Return the (x, y) coordinate for the center point of the cell that contains the specified text.  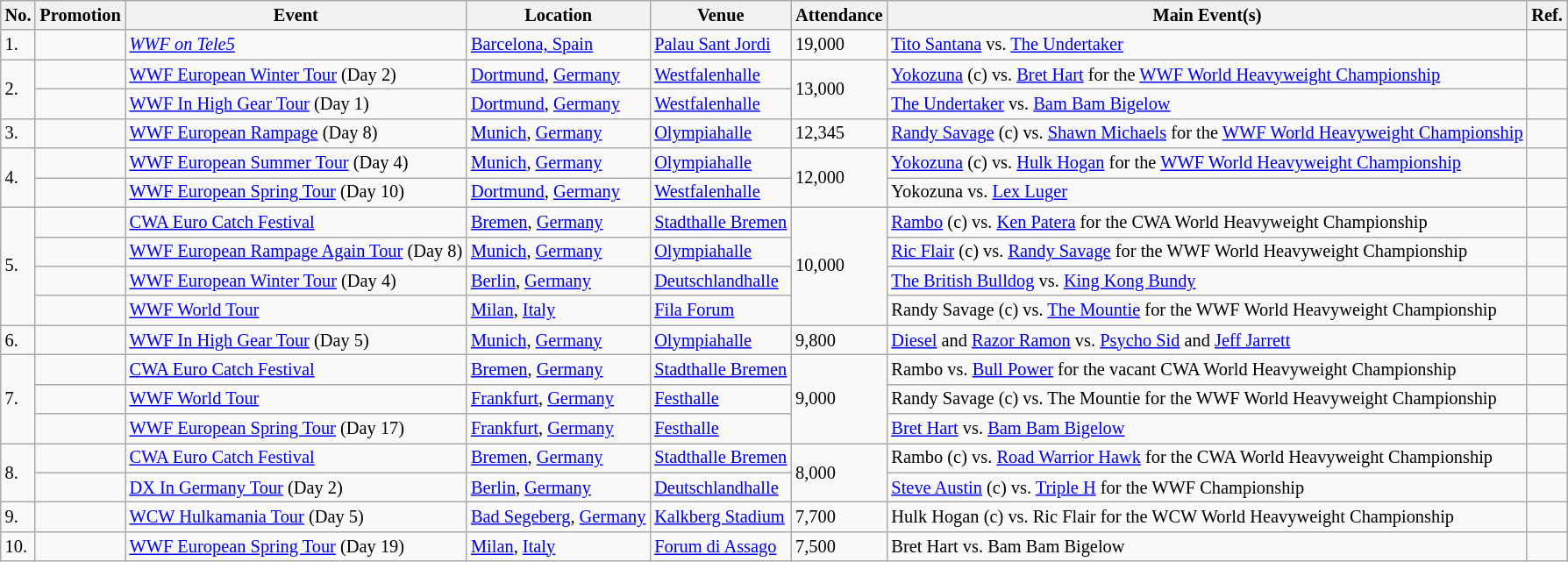
Fila Forum (721, 310)
Tito Santana vs. The Undertaker (1207, 45)
Diesel and Razor Ramon vs. Psycho Sid and Jeff Jarrett (1207, 340)
Yokozuna (c) vs. Hulk Hogan for the WWF World Heavyweight Championship (1207, 163)
Rambo vs. Bull Power for the vacant CWA World Heavyweight Championship (1207, 369)
Barcelona, Spain (558, 45)
9,000 (838, 398)
Bad Segeberg, Germany (558, 516)
WWF European Rampage Again Tour (Day 8) (296, 252)
9. (18, 516)
No. (18, 15)
Location (558, 15)
WWF European Spring Tour (Day 10) (296, 192)
Rambo (c) vs. Ken Patera for the CWA World Heavyweight Championship (1207, 222)
WWF European Spring Tour (Day 17) (296, 429)
Kalkberg Stadium (721, 516)
WWF on Tele5 (296, 45)
The Undertaker vs. Bam Bam Bigelow (1207, 103)
Steve Austin (c) vs. Triple H for the WWF Championship (1207, 487)
WWF In High Gear Tour (Day 5) (296, 340)
Palau Sant Jordi (721, 45)
12,345 (838, 133)
Rambo (c) vs. Road Warrior Hawk for the CWA World Heavyweight Championship (1207, 458)
1. (18, 45)
Hulk Hogan (c) vs. Ric Flair for the WCW World Heavyweight Championship (1207, 516)
WWF In High Gear Tour (Day 1) (296, 103)
Event (296, 15)
WWF European Winter Tour (Day 4) (296, 281)
12,000 (838, 177)
WWF European Summer Tour (Day 4) (296, 163)
Attendance (838, 15)
Yokozuna (c) vs. Bret Hart for the WWF World Heavyweight Championship (1207, 75)
Promotion (80, 15)
5. (18, 267)
13,000 (838, 89)
WWF European Spring Tour (Day 19) (296, 546)
8,000 (838, 472)
Main Event(s) (1207, 15)
WCW Hulkamania Tour (Day 5) (296, 516)
7,700 (838, 516)
Venue (721, 15)
2. (18, 89)
DX In Germany Tour (Day 2) (296, 487)
9,800 (838, 340)
7,500 (838, 546)
8. (18, 472)
19,000 (838, 45)
4. (18, 177)
10,000 (838, 267)
Ric Flair (c) vs. Randy Savage for the WWF World Heavyweight Championship (1207, 252)
The British Bulldog vs. King Kong Bundy (1207, 281)
10. (18, 546)
WWF European Winter Tour (Day 2) (296, 75)
3. (18, 133)
Forum di Assago (721, 546)
6. (18, 340)
7. (18, 398)
WWF European Rampage (Day 8) (296, 133)
Randy Savage (c) vs. Shawn Michaels for the WWF World Heavyweight Championship (1207, 133)
Ref. (1547, 15)
Yokozuna vs. Lex Luger (1207, 192)
